Return the [x, y] coordinate for the center point of the cell that contains the specified text.  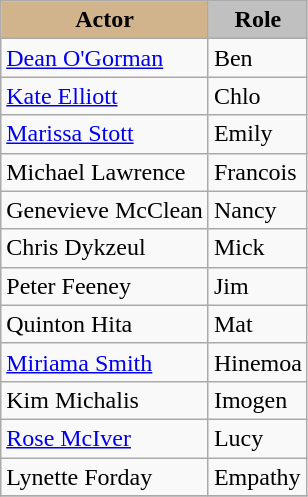
Genevieve McClean [105, 210]
Miriama Smith [105, 362]
Mick [258, 248]
Nancy [258, 210]
Peter Feeney [105, 286]
Empathy [258, 477]
Lucy [258, 438]
Michael Lawrence [105, 172]
Mat [258, 324]
Imogen [258, 400]
Chlo [258, 96]
Kate Elliott [105, 96]
Role [258, 20]
Actor [105, 20]
Jim [258, 286]
Ben [258, 58]
Lynette Forday [105, 477]
Francois [258, 172]
Hinemoa [258, 362]
Quinton Hita [105, 324]
Chris Dykzeul [105, 248]
Kim Michalis [105, 400]
Emily [258, 134]
Marissa Stott [105, 134]
Dean O'Gorman [105, 58]
Rose McIver [105, 438]
